Detect which cell encompasses the target text, then output its [x, y] center coordinate. 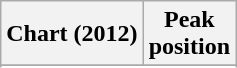
Peakposition [189, 34]
Chart (2012) [72, 34]
